Find where the given text appears and provide that cell's center as (X, Y) coordinate. 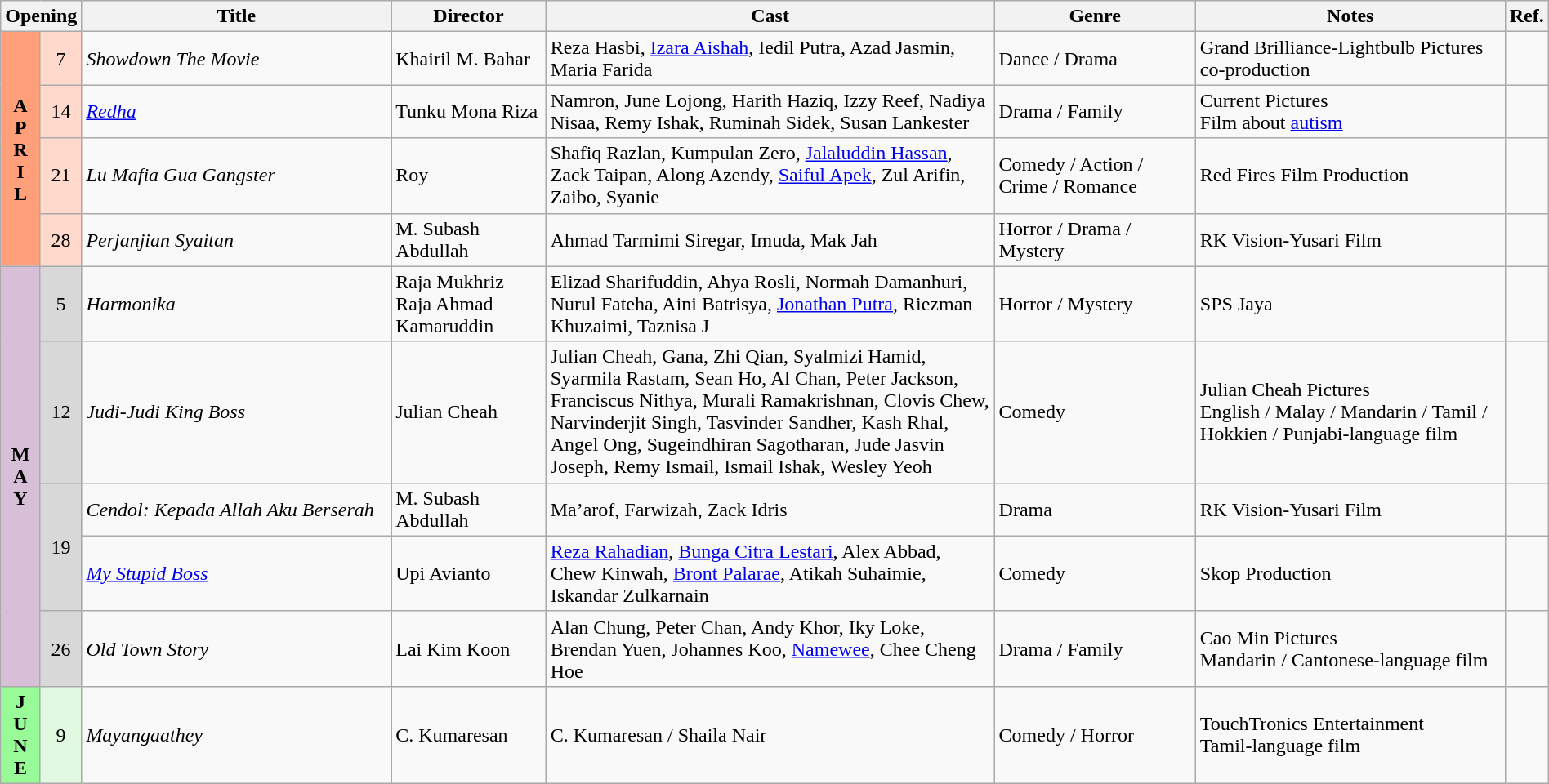
Skop Production (1350, 573)
Ma’arof, Farwizah, Zack Idris (770, 510)
Horror / Drama / Mystery (1095, 240)
Ref. (1526, 16)
Title (237, 16)
TouchTronics EntertainmentTamil-language film (1350, 735)
26 (60, 648)
19 (60, 547)
Horror / Mystery (1095, 304)
Red Fires Film Production (1350, 176)
Grand Brilliance-Lightbulb Pictures co-production (1350, 59)
Raja Mukhriz Raja Ahmad Kamaruddin (469, 304)
Namron, June Lojong, Harith Haziq, Izzy Reef, Nadiya Nisaa, Remy Ishak, Ruminah Sidek, Susan Lankester (770, 111)
Julian Cheah PicturesEnglish / Malay / Mandarin / Tamil / Hokkien / Punjabi-language film (1350, 412)
Showdown The Movie (237, 59)
Mayangaathey (237, 735)
My Stupid Boss (237, 573)
5 (60, 304)
Judi-Judi King Boss (237, 412)
Perjanjian Syaitan (237, 240)
SPS Jaya (1350, 304)
14 (60, 111)
Opening (41, 16)
7 (60, 59)
Drama (1095, 510)
Harmonika (237, 304)
Lai Kim Koon (469, 648)
Khairil M. Bahar (469, 59)
Comedy / Horror (1095, 735)
C. Kumaresan / Shaila Nair (770, 735)
Dance / Drama (1095, 59)
MAY (21, 476)
Reza Rahadian, Bunga Citra Lestari, Alex Abbad, Chew Kinwah, Bront Palarae, Atikah Suhaimie, Iskandar Zulkarnain (770, 573)
Notes (1350, 16)
Lu Mafia Gua Gangster (237, 176)
APRIL (21, 149)
Shafiq Razlan, Kumpulan Zero, Jalaluddin Hassan, Zack Taipan, Along Azendy, Saiful Apek, Zul Arifin, Zaibo, Syanie (770, 176)
21 (60, 176)
Julian Cheah (469, 412)
JUNE (21, 735)
Director (469, 16)
C. Kumaresan (469, 735)
Roy (469, 176)
Tunku Mona Riza (469, 111)
9 (60, 735)
Old Town Story (237, 648)
Genre (1095, 16)
Upi Avianto (469, 573)
Cao Min PicturesMandarin / Cantonese-language film (1350, 648)
Alan Chung, Peter Chan, Andy Khor, Iky Loke, Brendan Yuen, Johannes Koo, Namewee, Chee Cheng Hoe (770, 648)
Reza Hasbi, Izara Aishah, Iedil Putra, Azad Jasmin, Maria Farida (770, 59)
Redha (237, 111)
Elizad Sharifuddin, Ahya Rosli, Normah Damanhuri, Nurul Fateha, Aini Batrisya, Jonathan Putra, Riezman Khuzaimi, Taznisa J (770, 304)
12 (60, 412)
Cendol: Kepada Allah Aku Berserah (237, 510)
28 (60, 240)
Comedy / Action / Crime / Romance (1095, 176)
Ahmad Tarmimi Siregar, Imuda, Mak Jah (770, 240)
Current PicturesFilm about autism (1350, 111)
Cast (770, 16)
